Extract the (x, y) coordinate from the center of the cell holding the provided text.  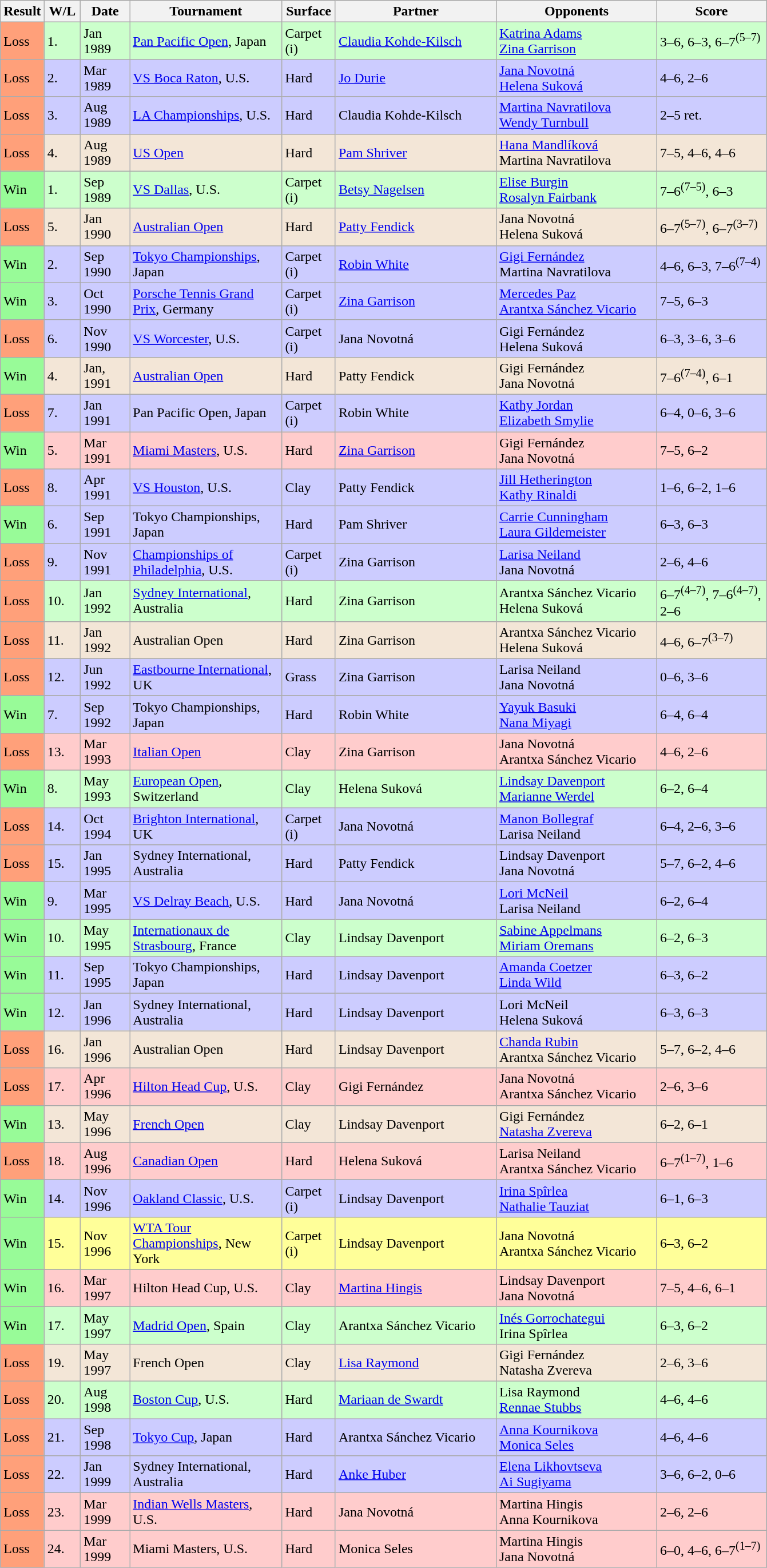
Apr 1996 (105, 1087)
Sep 1991 (105, 525)
Katrina Adams Zina Garrison (577, 41)
4–6, 6–3, 7–6(7–4) (712, 264)
Date (105, 11)
7–6(7–5), 6–3 (712, 190)
VS Dallas, U.S. (206, 190)
6–3, 3–6, 3–6 (712, 339)
Amanda Coetzer Linda Wild (577, 975)
Lindsay Davenport Marianne Werdel (577, 789)
VS Worcester, U.S. (206, 339)
Grass (309, 677)
6–7(5–7), 6–7(3–7) (712, 227)
Surface (309, 11)
Jo Durie (415, 78)
May 1993 (105, 789)
Aug 1996 (105, 1161)
Partner (415, 11)
European Open, Switzerland (206, 789)
19. (62, 1363)
Opponents (577, 11)
Yayuk Basuki Nana Miyagi (577, 714)
Inés Gorrochategui Irina Spîrlea (577, 1325)
6–4, 2–6, 3–6 (712, 826)
Mar 1991 (105, 450)
Sep 1992 (105, 714)
Mariaan de Swardt (415, 1400)
Martina Hingis Jana Novotná (577, 1549)
Italian Open (206, 752)
Anna Kournikova Monica Seles (577, 1437)
6–2, 6–3 (712, 938)
7–5, 4–6, 6–1 (712, 1288)
Jan 1999 (105, 1475)
May 1996 (105, 1124)
Elena Likhovtseva Ai Sugiyama (577, 1475)
Carrie Cunningham Laura Gildemeister (577, 525)
20. (62, 1400)
Hana Mandlíková Martina Navratilova (577, 152)
Jan 1995 (105, 864)
Nov 1990 (105, 339)
Sabine Appelmans Miriam Oremans (577, 938)
Jan 1989 (105, 41)
18. (62, 1161)
Brighton International, UK (206, 826)
Porsche Tennis Grand Prix, Germany (206, 301)
Anke Huber (415, 1475)
Chanda Rubin Arantxa Sánchez Vicario (577, 1049)
Tournament (206, 11)
US Open (206, 152)
3–6, 6–3, 6–7(5–7) (712, 41)
Martina Hingis Anna Kournikova (577, 1511)
6–4, 6–4 (712, 714)
Sep 1998 (105, 1437)
3–6, 6–2, 0–6 (712, 1475)
2–6, 2–6 (712, 1511)
Mar 1989 (105, 78)
Kathy Jordan Elizabeth Smylie (577, 413)
Result (22, 11)
Gigi Fernández Martina Navratilova (577, 264)
6–1, 6–3 (712, 1198)
Eastbourne International, UK (206, 677)
6–7(4–7), 7–6(4–7), 2–6 (712, 601)
Mar 1997 (105, 1288)
Oakland Classic, U.S. (206, 1198)
Martina Navratilova Wendy Turnbull (577, 116)
21. (62, 1437)
Oct 1994 (105, 826)
Lori McNeil Larisa Neiland (577, 900)
Aug 1998 (105, 1400)
Sep 1989 (105, 190)
Martina Hingis (415, 1288)
Lisa Raymond (415, 1363)
Sep 1995 (105, 975)
2–6, 4–6 (712, 562)
Mercedes Paz Arantxa Sánchez Vicario (577, 301)
4–6, 6–7(3–7) (712, 640)
Jun 1992 (105, 677)
WTA Tour Championships, New York (206, 1243)
VS Delray Beach, U.S. (206, 900)
Jan 1991 (105, 413)
Internationaux de Strasbourg, France (206, 938)
Monica Seles (415, 1549)
6–4, 0–6, 3–6 (712, 413)
7–5, 6–3 (712, 301)
Indian Wells Masters, U.S. (206, 1511)
Larisa Neiland Arantxa Sánchez Vicario (577, 1161)
7–6(7–4), 6–1 (712, 375)
23. (62, 1511)
May 1995 (105, 938)
6–7(1–7), 1–6 (712, 1161)
2–5 ret. (712, 116)
0–6, 3–6 (712, 677)
VS Houston, U.S. (206, 487)
Mar 1993 (105, 752)
Betsy Nagelsen (415, 190)
Oct 1990 (105, 301)
Lori McNeil Helena Suková (577, 1013)
Madrid Open, Spain (206, 1325)
7–5, 4–6, 4–6 (712, 152)
Score (712, 11)
Apr 1991 (105, 487)
Boston Cup, U.S. (206, 1400)
Manon Bollegraf Larisa Neiland (577, 826)
Lisa Raymond Rennae Stubbs (577, 1400)
Nov 1991 (105, 562)
Jan, 1991 (105, 375)
6–2, 6–1 (712, 1124)
Jill Hetherington Kathy Rinaldi (577, 487)
Gigi Fernández Helena Suková (577, 339)
Mar 1995 (105, 900)
6–0, 4–6, 6–7(1–7) (712, 1549)
Irina Spîrlea Nathalie Tauziat (577, 1198)
22. (62, 1475)
Championships of Philadelphia, U.S. (206, 562)
7–5, 6–2 (712, 450)
Elise Burgin Rosalyn Fairbank (577, 190)
Gigi Fernández (415, 1087)
Canadian Open (206, 1161)
1–6, 6–2, 1–6 (712, 487)
Tokyo Cup, Japan (206, 1437)
VS Boca Raton, U.S. (206, 78)
Jan 1990 (105, 227)
LA Championships, U.S. (206, 116)
24. (62, 1549)
Sep 1990 (105, 264)
W/L (62, 11)
